Determine the [X, Y] coordinate at the center of the cell enclosing the given text.  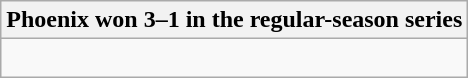
Phoenix won 3–1 in the regular-season series [234, 20]
